Provide the [x, y] coordinate of the cell's center where the given text is located.  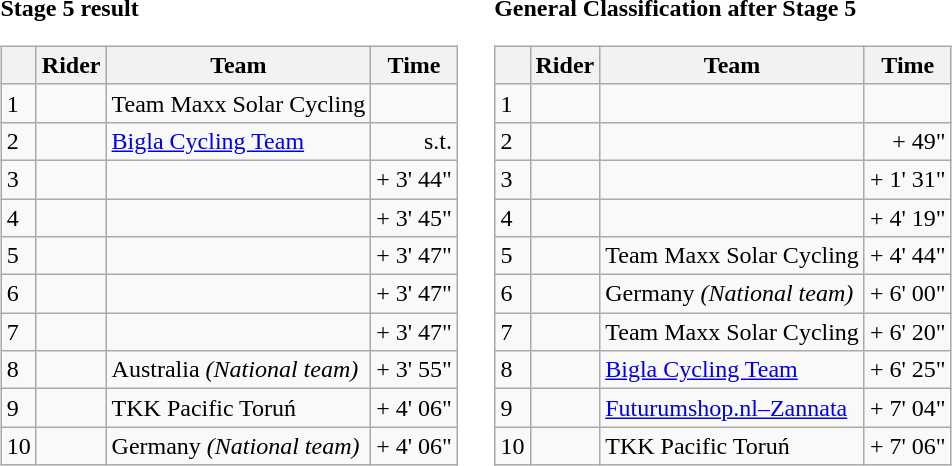
+ 7' 06" [908, 446]
Futurumshop.nl–Zannata [732, 408]
+ 6' 20" [908, 332]
+ 3' 55" [414, 370]
+ 4' 19" [908, 217]
+ 1' 31" [908, 179]
+ 6' 25" [908, 370]
+ 49" [908, 141]
+ 6' 00" [908, 294]
+ 3' 45" [414, 217]
s.t. [414, 141]
+ 3' 44" [414, 179]
+ 4' 44" [908, 256]
Australia (National team) [238, 370]
+ 7' 04" [908, 408]
